Capture the cell that displays the provided text and extract its (X, Y) central coordinate. 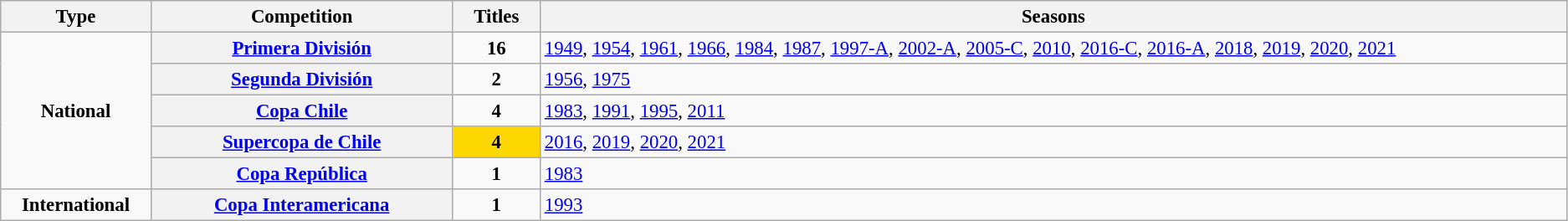
Copa Interamericana (301, 205)
Type (75, 17)
1956, 1975 (1053, 80)
Competition (301, 17)
1949, 1954, 1961, 1966, 1984, 1987, 1997-A, 2002-A, 2005-C, 2010, 2016-C, 2016-A, 2018, 2019, 2020, 2021 (1053, 49)
2 (496, 80)
16 (496, 49)
1993 (1053, 205)
Primera División (301, 49)
Copa Chile (301, 111)
Seasons (1053, 17)
International (75, 205)
2016, 2019, 2020, 2021 (1053, 142)
National (75, 111)
1983 (1053, 174)
1983, 1991, 1995, 2011 (1053, 111)
Segunda División (301, 80)
Supercopa de Chile (301, 142)
Titles (496, 17)
Copa República (301, 174)
